Return the [X, Y] coordinate for the center point of the cell that contains the specified text.  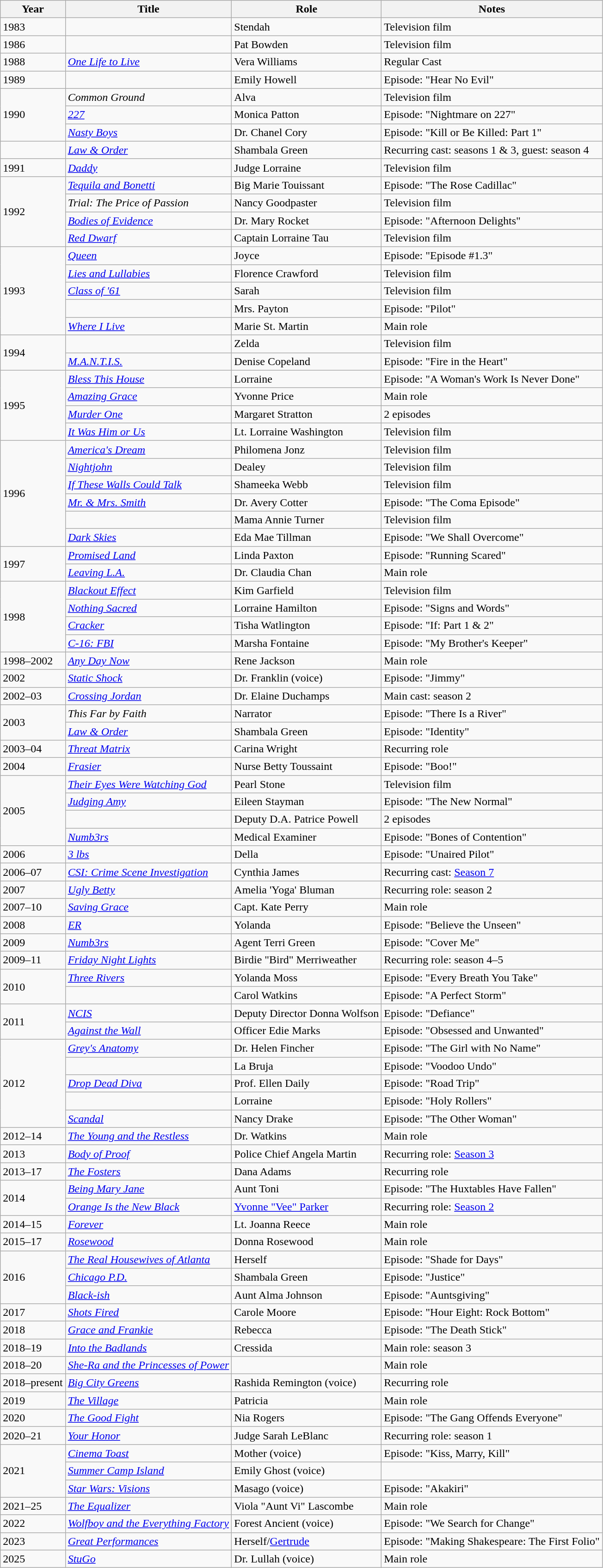
Against the Wall [148, 1030]
Being Mary Jane [148, 1189]
Episode: "A Woman's Work Is Never Done" [492, 379]
Episode: "Kill or Be Killed: Part 1" [492, 132]
This Far by Faith [148, 713]
Rebecca [307, 1330]
Monica Patton [307, 115]
Episode: "Pilot" [492, 309]
Deputy Director Donna Wolfson [307, 1013]
Episode: "Voodoo Undo" [492, 1066]
Episode: "Boo!" [492, 766]
2018–present [33, 1383]
Episode: "Auntsgiving" [492, 1295]
Joyce [307, 256]
Dr. Chanel Cory [307, 132]
Drop Dead Diva [148, 1084]
1998–2002 [33, 661]
Episode: "Episode #1.3" [492, 256]
Yvonne "Vee" Parker [307, 1207]
2014 [33, 1198]
Alva [307, 97]
Aunt Alma Johnson [307, 1295]
Bless This House [148, 379]
America's Dream [148, 449]
2020 [33, 1418]
Episode: "Signs and Words" [492, 608]
Main role: season 3 [492, 1348]
2016 [33, 1277]
Great Performances [148, 1541]
Chicago P.D. [148, 1277]
Episode: "Afternoon Delights" [492, 221]
Episode: "The Coma Episode" [492, 502]
She-Ra and the Princesses of Power [148, 1365]
Linda Paxton [307, 555]
Episode: "We Shall Overcome" [492, 538]
2012 [33, 1083]
Recurring role: season 2 [492, 890]
Pearl Stone [307, 784]
Episode: "Hear No Evil" [492, 80]
ER [148, 925]
Dark Skies [148, 538]
Emily Ghost (voice) [307, 1471]
2005 [33, 811]
Stendah [307, 27]
Judge Sarah LeBlanc [307, 1436]
1991 [33, 167]
StuGo [148, 1559]
Grace and Frankie [148, 1330]
1995 [33, 405]
Tequila and Bonetti [148, 185]
Recurring role: Season 2 [492, 1207]
Frasier [148, 766]
2004 [33, 766]
Narrator [307, 713]
Role [307, 9]
2010 [33, 986]
Episode: "The New Normal" [492, 802]
Episode: "My Brother's Keeper" [492, 643]
Episode: "If: Part 1 & 2" [492, 626]
Nightjohn [148, 467]
The Young and the Restless [148, 1136]
Dr. Helen Fincher [307, 1048]
Forever [148, 1224]
Notes [492, 9]
Nancy Drake [307, 1119]
Main cast: season 2 [492, 696]
Recurring cast: seasons 1 & 3, guest: season 4 [492, 150]
Pat Bowden [307, 44]
Episode: "Bones of Contention" [492, 837]
Amazing Grace [148, 397]
Threat Matrix [148, 749]
Blackout Effect [148, 590]
Forest Ancient (voice) [307, 1524]
2018 [33, 1330]
The Village [148, 1401]
Judging Amy [148, 802]
2007–10 [33, 907]
CSI: Crime Scene Investigation [148, 872]
Eileen Stayman [307, 802]
1988 [33, 62]
Mrs. Payton [307, 309]
Episode: "Unaired Pilot" [492, 855]
Episode: "There Is a River" [492, 713]
Police Chief Angela Martin [307, 1154]
The Equalizer [148, 1506]
Yolanda Moss [307, 978]
Prof. Ellen Daily [307, 1084]
2009 [33, 942]
Class of '61 [148, 291]
Murder One [148, 414]
2006 [33, 855]
Episode: "Running Scared" [492, 555]
The Real Housewives of Atlanta [148, 1259]
Orange Is the New Black [148, 1207]
2017 [33, 1312]
Promised Land [148, 555]
Rosewood [148, 1242]
Nia Rogers [307, 1418]
2021–25 [33, 1506]
Daddy [148, 167]
Episode: "Making Shakespeare: The First Folio" [492, 1541]
2002–03 [33, 696]
Dr. Mary Rocket [307, 221]
Episode: "Nightmare on 227" [492, 115]
Scandal [148, 1119]
Queen [148, 256]
2014–15 [33, 1224]
Della [307, 855]
Summer Camp Island [148, 1471]
Cressida [307, 1348]
Episode: "Cover Me" [492, 942]
Capt. Kate Perry [307, 907]
Cracker [148, 626]
Nasty Boys [148, 132]
Any Day Now [148, 661]
2022 [33, 1524]
Black-ish [148, 1295]
Tisha Watlington [307, 626]
The Good Fight [148, 1418]
2015–17 [33, 1242]
Patricia [307, 1401]
Friday Night Lights [148, 960]
Star Wars: Visions [148, 1488]
M.A.N.T.I.S. [148, 361]
Episode: "Akakiri" [492, 1488]
C-16: FBI [148, 643]
Zelda [307, 344]
Where I Live [148, 326]
Leaving L.A. [148, 573]
Nothing Sacred [148, 608]
Common Ground [148, 97]
2003–04 [33, 749]
Recurring role: Season 3 [492, 1154]
Episode: "Shade for Days" [492, 1259]
Episode: "The Death Stick" [492, 1330]
Episode: "We Search for Change" [492, 1524]
Lt. Joanna Reece [307, 1224]
Yvonne Price [307, 397]
Episode: "Believe the Unseen" [492, 925]
Mama Annie Turner [307, 520]
Donna Rosewood [307, 1242]
Recurring role: season 1 [492, 1436]
Kim Garfield [307, 590]
Captain Lorraine Tau [307, 238]
1996 [33, 493]
2007 [33, 890]
Carole Moore [307, 1312]
Recurring role: season 4–5 [492, 960]
If These Walls Could Talk [148, 484]
Eda Mae Tillman [307, 538]
Episode: "The Rose Cadillac" [492, 185]
Episode: "The Girl with No Name" [492, 1048]
NCIS [148, 1013]
Episode: "The Huxtables Have Fallen" [492, 1189]
Philomena Jonz [307, 449]
Denise Copeland [307, 361]
Dr. Watkins [307, 1136]
Nurse Betty Toussaint [307, 766]
Episode: "Justice" [492, 1277]
Episode: "Holy Rollers" [492, 1101]
La Bruja [307, 1066]
Dr. Elaine Duchamps [307, 696]
2019 [33, 1401]
Bodies of Evidence [148, 221]
1997 [33, 564]
Herself/Gertrude [307, 1541]
Episode: "Fire in the Heart" [492, 361]
Aunt Toni [307, 1189]
Herself [307, 1259]
Episode: "Obsessed and Unwanted" [492, 1030]
2013 [33, 1154]
1989 [33, 80]
1990 [33, 115]
2025 [33, 1559]
Episode: "Hour Eight: Rock Bottom" [492, 1312]
2002 [33, 678]
Year [33, 9]
2012–14 [33, 1136]
Big Marie Touissant [307, 185]
Amelia 'Yoga' Bluman [307, 890]
Agent Terri Green [307, 942]
Shots Fired [148, 1312]
It Was Him or Us [148, 432]
Mother (voice) [307, 1453]
Three Rivers [148, 978]
Ugly Betty [148, 890]
Recurring cast: Season 7 [492, 872]
Marie St. Martin [307, 326]
Episode: "A Perfect Storm" [492, 995]
Dr. Claudia Chan [307, 573]
Lies and Lullabies [148, 273]
Marsha Fontaine [307, 643]
Crossing Jordan [148, 696]
Episode: "Kiss, Marry, Kill" [492, 1453]
2021 [33, 1471]
Judge Lorraine [307, 167]
1983 [33, 27]
Sarah [307, 291]
2023 [33, 1541]
Red Dwarf [148, 238]
Emily Howell [307, 80]
Episode: "The Other Woman" [492, 1119]
Big City Greens [148, 1383]
Mr. & Mrs. Smith [148, 502]
2013–17 [33, 1171]
Officer Edie Marks [307, 1030]
Carol Watkins [307, 995]
Dana Adams [307, 1171]
Title [148, 9]
Yolanda [307, 925]
1992 [33, 211]
1993 [33, 291]
Static Shock [148, 678]
2011 [33, 1022]
Dr. Franklin (voice) [307, 678]
1994 [33, 353]
Dr. Lullah (voice) [307, 1559]
Trial: The Price of Passion [148, 203]
Deputy D.A. Patrice Powell [307, 819]
2018–19 [33, 1348]
Dr. Avery Cotter [307, 502]
Lt. Lorraine Washington [307, 432]
3 lbs [148, 855]
Lorraine Hamilton [307, 608]
Shameeka Webb [307, 484]
The Fosters [148, 1171]
One Life to Live [148, 62]
Florence Crawford [307, 273]
2006–07 [33, 872]
2009–11 [33, 960]
Episode: "Every Breath You Take" [492, 978]
Masago (voice) [307, 1488]
2018–20 [33, 1365]
2003 [33, 722]
1986 [33, 44]
2020–21 [33, 1436]
Saving Grace [148, 907]
Rashida Remington (voice) [307, 1383]
Your Honor [148, 1436]
Episode: "Road Trip" [492, 1084]
Dealey [307, 467]
2008 [33, 925]
Nancy Goodpaster [307, 203]
Episode: "Jimmy" [492, 678]
Viola "Aunt Vi" Lascombe [307, 1506]
Cynthia James [307, 872]
Grey's Anatomy [148, 1048]
Regular Cast [492, 62]
Episode: "Defiance" [492, 1013]
Medical Examiner [307, 837]
Rene Jackson [307, 661]
Wolfboy and the Everything Factory [148, 1524]
1998 [33, 617]
Episode: "Identity" [492, 731]
Vera Williams [307, 62]
Cinema Toast [148, 1453]
Into the Badlands [148, 1348]
Body of Proof [148, 1154]
Birdie "Bird" Merriweather [307, 960]
Episode: "The Gang Offends Everyone" [492, 1418]
Carina Wright [307, 749]
Margaret Stratton [307, 414]
227 [148, 115]
Their Eyes Were Watching God [148, 784]
